Detect which cell encompasses the target text, then output its (X, Y) center coordinate. 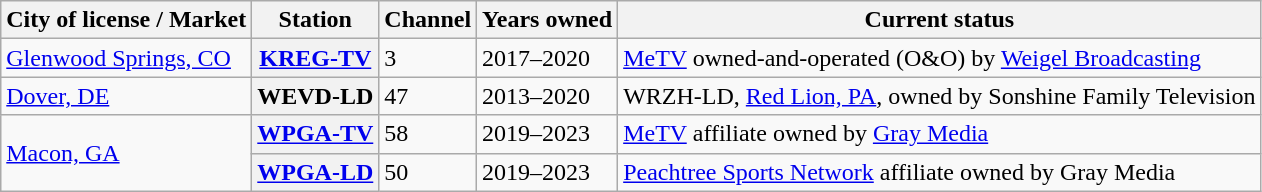
50 (428, 172)
KREG-TV (316, 58)
Current status (940, 20)
Macon, GA (126, 153)
MeTV affiliate owned by Gray Media (940, 134)
47 (428, 96)
WEVD-LD (316, 96)
58 (428, 134)
Channel (428, 20)
WPGA-LD (316, 172)
2013–2020 (548, 96)
Station (316, 20)
Glenwood Springs, CO (126, 58)
Peachtree Sports Network affiliate owned by Gray Media (940, 172)
Dover, DE (126, 96)
3 (428, 58)
WPGA-TV (316, 134)
MeTV owned-and-operated (O&O) by Weigel Broadcasting (940, 58)
WRZH-LD, Red Lion, PA, owned by Sonshine Family Television (940, 96)
City of license / Market (126, 20)
2017–2020 (548, 58)
Years owned (548, 20)
